Locate the cell with the specified text and output its [x, y] center coordinate. 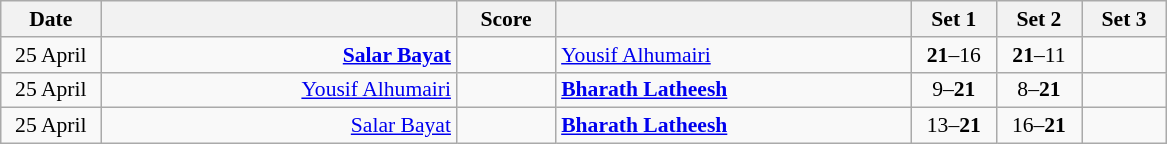
Score [506, 19]
Date [51, 19]
21–16 [954, 55]
Set 1 [954, 19]
21–11 [1038, 55]
Set 2 [1038, 19]
9–21 [954, 90]
8–21 [1038, 90]
13–21 [954, 126]
Set 3 [1124, 19]
16–21 [1038, 126]
